Locate the cell with the specified text and output its (x, y) center coordinate. 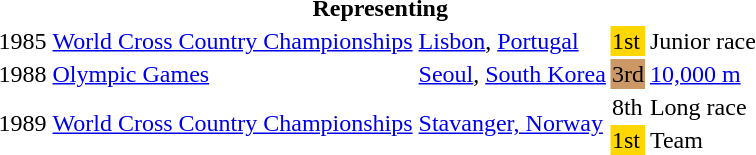
Olympic Games (232, 74)
Seoul, South Korea (512, 74)
8th (628, 107)
Stavanger, Norway (512, 124)
3rd (628, 74)
Lisbon, Portugal (512, 41)
